Provide the (x, y) coordinate of the cell's center where the given text is located.  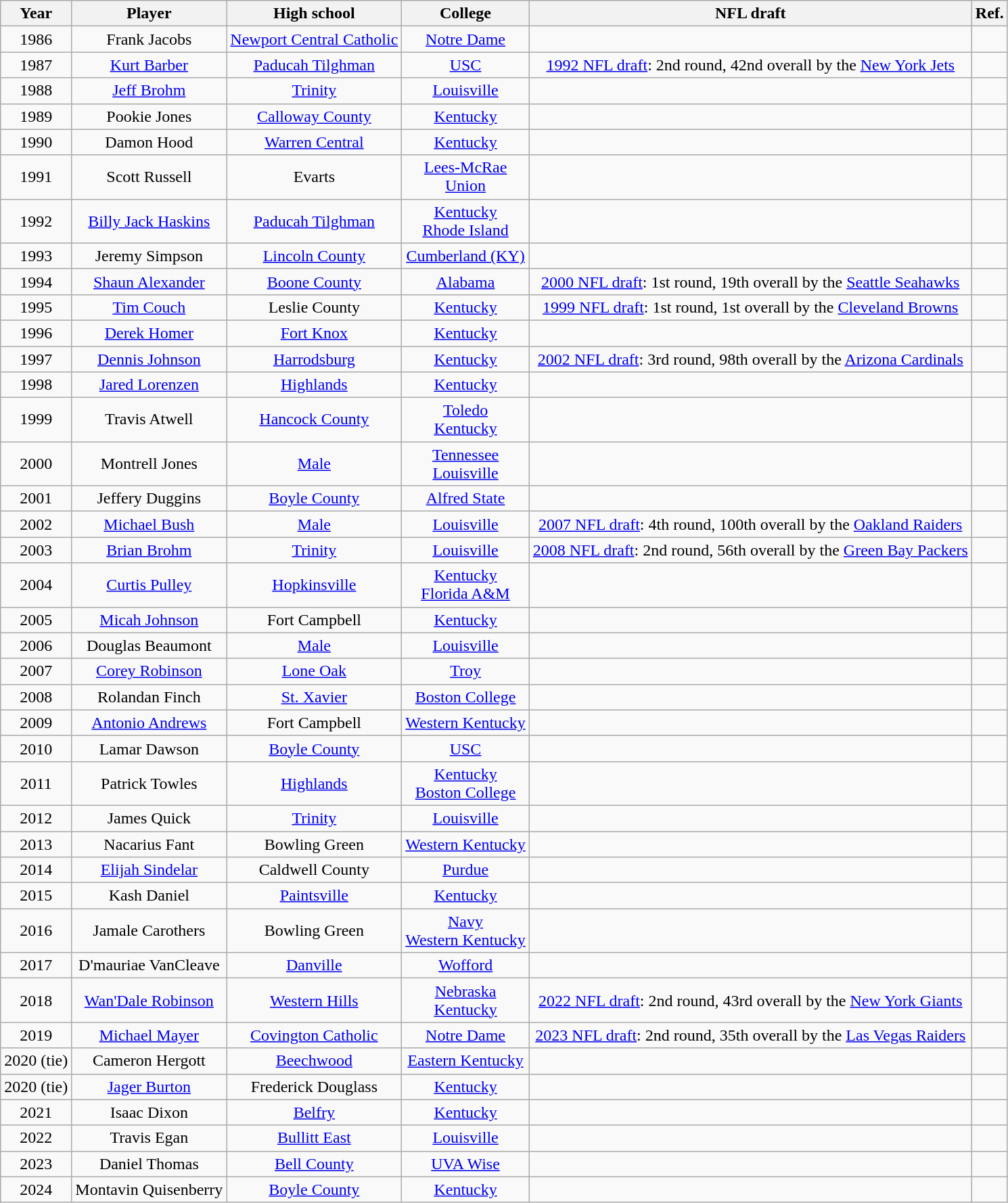
NebraskaKentucky (465, 1000)
Kash Daniel (149, 896)
Troy (465, 671)
Frank Jacobs (149, 39)
Michael Bush (149, 524)
Billy Jack Haskins (149, 221)
KentuckyBoston College (465, 784)
Cumberland (KY) (465, 256)
Jeremy Simpson (149, 256)
Antonio Andrews (149, 723)
2002 NFL draft: 3rd round, 98th overall by the Arizona Cardinals (750, 359)
1992 (37, 221)
2022 (37, 1138)
1994 (37, 281)
1991 (37, 177)
2011 (37, 784)
2014 (37, 870)
2015 (37, 896)
Corey Robinson (149, 671)
Harrodsburg (314, 359)
Ref. (989, 14)
2004 (37, 585)
Jeff Brohm (149, 91)
NFL draft (750, 14)
UVA Wise (465, 1164)
Lamar Dawson (149, 748)
Kurt Barber (149, 65)
2023 (37, 1164)
1999 NFL draft: 1st round, 1st overall by the Cleveland Browns (750, 307)
2002 (37, 524)
Travis Egan (149, 1138)
Scott Russell (149, 177)
Calloway County (314, 116)
High school (314, 14)
D'mauriae VanCleave (149, 966)
2000 (37, 464)
Pookie Jones (149, 116)
1986 (37, 39)
1999 (37, 419)
Montavin Quisenberry (149, 1189)
Damon Hood (149, 142)
Curtis Pulley (149, 585)
Isaac Dixon (149, 1112)
Jared Lorenzen (149, 385)
1989 (37, 116)
Caldwell County (314, 870)
Newport Central Catholic (314, 39)
2005 (37, 620)
2021 (37, 1112)
2007 (37, 671)
2013 (37, 844)
1995 (37, 307)
Western Hills (314, 1000)
2023 NFL draft: 2nd round, 35th overall by the Las Vegas Raiders (750, 1035)
TennesseeLouisville (465, 464)
2010 (37, 748)
1997 (37, 359)
Navy Western Kentucky (465, 931)
KentuckyFlorida A&M (465, 585)
2001 (37, 499)
Covington Catholic (314, 1035)
Player (149, 14)
2018 (37, 1000)
ToledoKentucky (465, 419)
Tim Couch (149, 307)
Fort Knox (314, 333)
Hancock County (314, 419)
2012 (37, 818)
1996 (37, 333)
2009 (37, 723)
Shaun Alexander (149, 281)
Danville (314, 966)
Purdue (465, 870)
Beechwood (314, 1061)
KentuckyRhode Island (465, 221)
Wofford (465, 966)
1993 (37, 256)
St. Xavier (314, 697)
Leslie County (314, 307)
1990 (37, 142)
Rolandan Finch (149, 697)
James Quick (149, 818)
Boston College (465, 697)
2008 (37, 697)
Hopkinsville (314, 585)
Lone Oak (314, 671)
2019 (37, 1035)
Nacarius Fant (149, 844)
Montrell Jones (149, 464)
Travis Atwell (149, 419)
2022 NFL draft: 2nd round, 43rd overall by the New York Giants (750, 1000)
Jeffery Duggins (149, 499)
Lincoln County (314, 256)
2000 NFL draft: 1st round, 19th overall by the Seattle Seahawks (750, 281)
Micah Johnson (149, 620)
Douglas Beaumont (149, 645)
1992 NFL draft: 2nd round, 42nd overall by the New York Jets (750, 65)
Warren Central (314, 142)
1998 (37, 385)
Year (37, 14)
2016 (37, 931)
Cameron Hergott (149, 1061)
Patrick Towles (149, 784)
2017 (37, 966)
Elijah Sindelar (149, 870)
Derek Homer (149, 333)
Wan'Dale Robinson (149, 1000)
Evarts (314, 177)
Michael Mayer (149, 1035)
1987 (37, 65)
Alfred State (465, 499)
2008 NFL draft: 2nd round, 56th overall by the Green Bay Packers (750, 550)
College (465, 14)
Bullitt East (314, 1138)
2007 NFL draft: 4th round, 100th overall by the Oakland Raiders (750, 524)
Dennis Johnson (149, 359)
Paintsville (314, 896)
1988 (37, 91)
Lees-McRaeUnion (465, 177)
Jager Burton (149, 1087)
2006 (37, 645)
2003 (37, 550)
Daniel Thomas (149, 1164)
Brian Brohm (149, 550)
Alabama (465, 281)
Jamale Carothers (149, 931)
Boone County (314, 281)
Belfry (314, 1112)
Frederick Douglass (314, 1087)
Bell County (314, 1164)
2024 (37, 1189)
Eastern Kentucky (465, 1061)
